Determine the [x, y] coordinate at the center of the cell enclosing the given text.  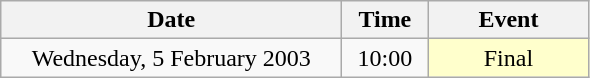
Time [385, 20]
Date [172, 20]
10:00 [385, 58]
Event [508, 20]
Wednesday, 5 February 2003 [172, 58]
Final [508, 58]
